Identify which cell holds the provided text, then report its (X, Y) central coordinate. 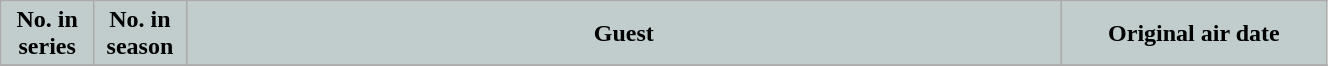
Original air date (1194, 34)
No. inseries (48, 34)
Guest (624, 34)
No. inseason (140, 34)
